Provide the [X, Y] coordinate of the cell's center where the given text is located.  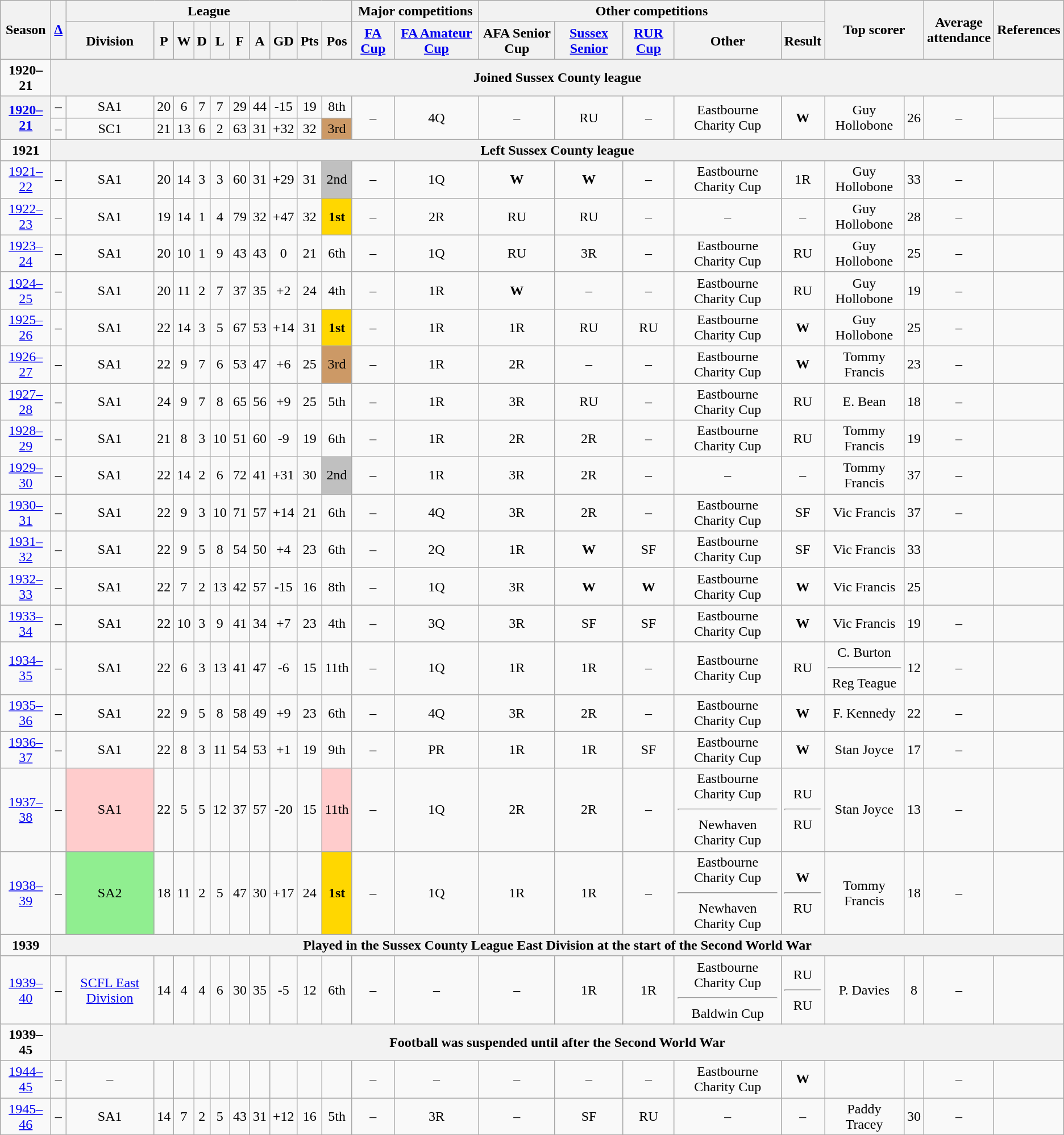
1923–24 [26, 254]
Season [26, 30]
SCFL East Division [110, 989]
Other [728, 41]
Major competitions [415, 11]
65 [240, 401]
49 [259, 713]
WRU [803, 893]
1921–22 [26, 180]
17 [914, 749]
1936–37 [26, 749]
1926–27 [26, 364]
1930–31 [26, 513]
0 [284, 254]
F [240, 41]
+6 [284, 364]
Joined Sussex County league [557, 77]
56 [259, 401]
42 [240, 587]
FA Cup [373, 41]
References [1029, 30]
1937–38 [26, 810]
1945–46 [26, 1116]
Pts [309, 41]
RUR Cup [649, 41]
51 [240, 439]
+17 [284, 893]
-6 [284, 668]
A [259, 41]
Result [803, 41]
E. Bean [864, 401]
1927–28 [26, 401]
-5 [284, 989]
28 [914, 216]
+47 [284, 216]
1944–45 [26, 1079]
Left Sussex County league [557, 150]
Pos [336, 41]
2Q [437, 549]
+32 [284, 129]
League [209, 11]
Football was suspended until after the Second World War [557, 1042]
79 [240, 216]
50 [259, 549]
-9 [284, 439]
Other competitions [651, 11]
P. Davies [864, 989]
Paddy Tracey [864, 1116]
D [202, 41]
SA2 [110, 893]
AFA Senior Cup [517, 41]
+1 [284, 749]
+2 [284, 290]
44 [259, 107]
29 [240, 107]
FA Amateur Cup [437, 41]
Division [110, 41]
71 [240, 513]
1931–32 [26, 549]
1934–35 [26, 668]
∆ [59, 30]
1928–29 [26, 439]
1924–25 [26, 290]
L [219, 41]
+12 [284, 1116]
Averageattendance [959, 30]
72 [240, 475]
58 [240, 713]
1939 [26, 945]
Eastbourne Charity CupBaldwin Cup [728, 989]
+31 [284, 475]
+29 [284, 180]
GD [284, 41]
+7 [284, 623]
1933–34 [26, 623]
1939–40 [26, 989]
1932–33 [26, 587]
9th [336, 749]
26 [914, 118]
1921 [26, 150]
Sussex Senior [589, 41]
3Q [437, 623]
-20 [284, 810]
63 [240, 129]
SC1 [110, 129]
P [164, 41]
C. Burton Reg Teague [864, 668]
67 [240, 328]
1922–23 [26, 216]
Top scorer [874, 30]
F. Kennedy [864, 713]
1929–30 [26, 475]
1939–45 [26, 1042]
34 [259, 623]
PR [437, 749]
+4 [284, 549]
1938–39 [26, 893]
1935–36 [26, 713]
Played in the Sussex County League East Division at the start of the Second World War [557, 945]
1925–26 [26, 328]
